Determine the [x, y] coordinate at the center of the cell enclosing the given text.  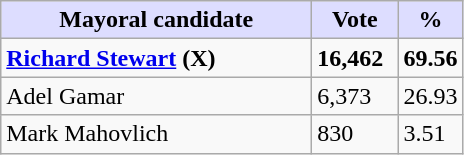
830 [355, 134]
Mayoral candidate [156, 20]
26.93 [430, 96]
16,462 [355, 58]
Vote [355, 20]
3.51 [430, 134]
69.56 [430, 58]
Adel Gamar [156, 96]
Richard Stewart (X) [156, 58]
Mark Mahovlich [156, 134]
% [430, 20]
6,373 [355, 96]
